Output the [x, y] coordinate of the center of the cell containing the given text.  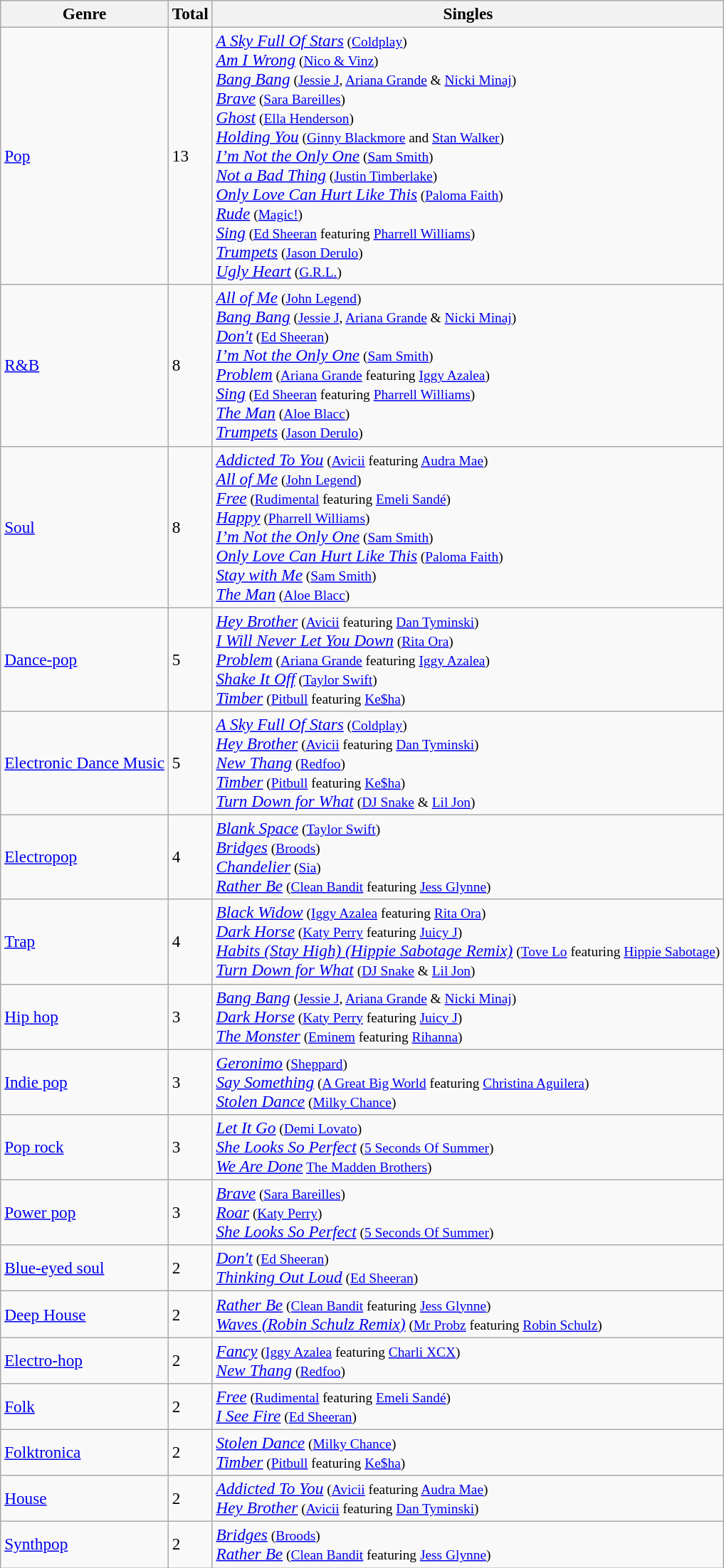
Power pop [85, 1212]
Trap [85, 942]
House [85, 1498]
Folktronica [85, 1453]
Electropop [85, 857]
Deep House [85, 1313]
Blue-eyed soul [85, 1268]
Blank Space (Taylor Swift)Bridges (Broods)Chandelier (Sia)Rather Be (Clean Bandit featuring Jess Glynne) [468, 857]
Rather Be (Clean Bandit featuring Jess Glynne)Waves (Robin Schulz Remix) (Mr Probz featuring Robin Schulz) [468, 1313]
Pop [85, 156]
Electro-hop [85, 1360]
Dance-pop [85, 659]
Bridges (Broods)Rather Be (Clean Bandit featuring Jess Glynne) [468, 1544]
Pop rock [85, 1147]
Total [190, 14]
Soul [85, 526]
Folk [85, 1406]
R&B [85, 366]
Singles [468, 14]
13 [190, 156]
Don't (Ed Sheeran)Thinking Out Loud (Ed Sheeran) [468, 1268]
Hip hop [85, 1017]
Brave (Sara Bareilles)Roar (Katy Perry)She Looks So Perfect (5 Seconds Of Summer) [468, 1212]
Synthpop [85, 1544]
Geronimo (Sheppard)Say Something (A Great Big World featuring Christina Aguilera)Stolen Dance (Milky Chance) [468, 1081]
Free (Rudimental featuring Emeli Sandé)I See Fire (Ed Sheeran) [468, 1406]
Electronic Dance Music [85, 763]
Stolen Dance (Milky Chance)Timber (Pitbull featuring Ke$ha) [468, 1453]
Addicted To You (Avicii featuring Audra Mae)Hey Brother (Avicii featuring Dan Tyminski) [468, 1498]
Let It Go (Demi Lovato)She Looks So Perfect (5 Seconds Of Summer)We Are Done The Madden Brothers) [468, 1147]
Fancy (Iggy Azalea featuring Charli XCX)New Thang (Redfoo) [468, 1360]
Indie pop [85, 1081]
Genre [85, 14]
Bang Bang (Jessie J, Ariana Grande & Nicki Minaj)Dark Horse (Katy Perry featuring Juicy J)The Monster (Eminem featuring Rihanna) [468, 1017]
